Detect which cell encompasses the target text, then output its (x, y) center coordinate. 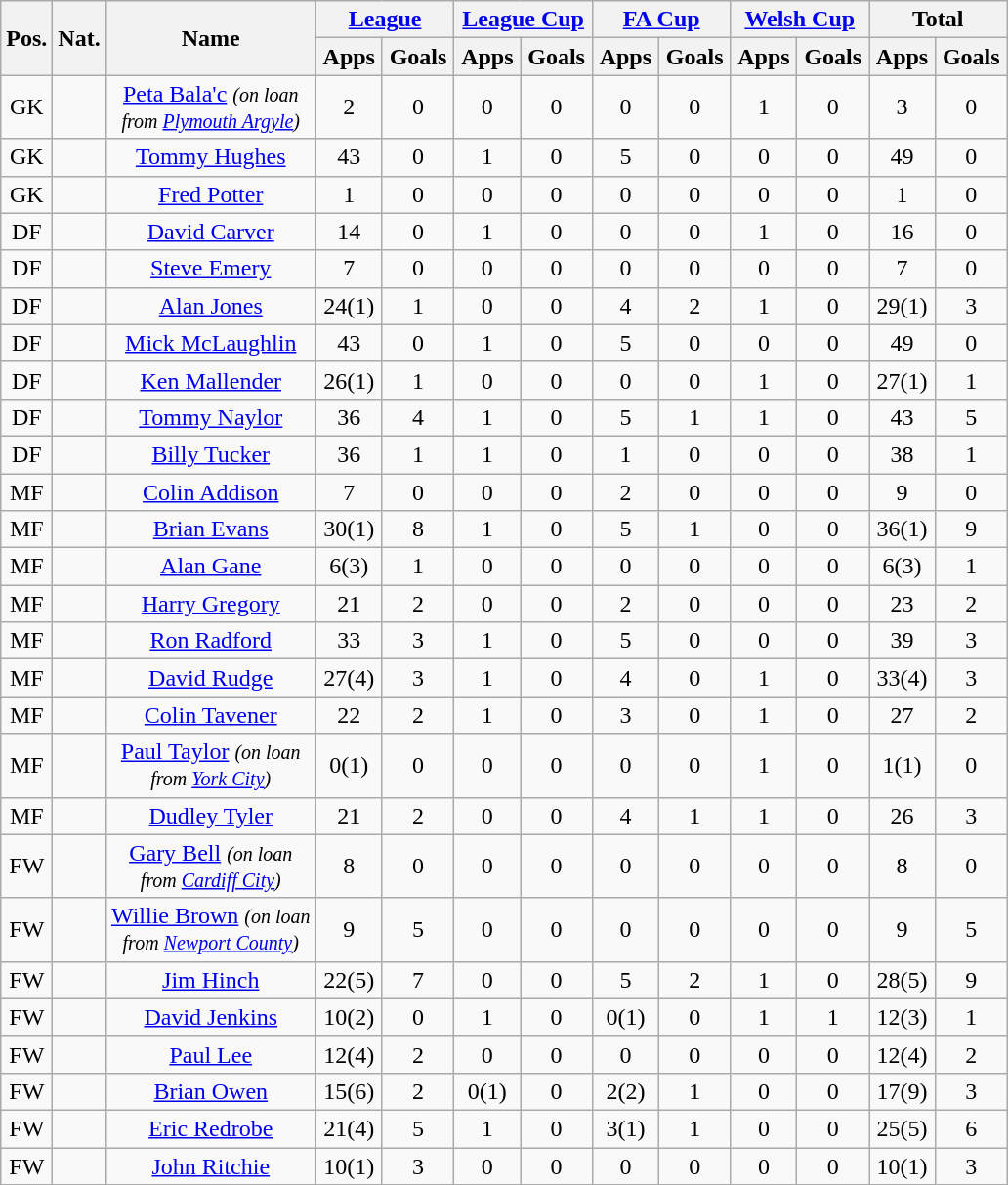
Name (211, 38)
Ken Mallender (211, 380)
Tommy Naylor (211, 417)
26(1) (349, 380)
Harry Gregory (211, 604)
Paul Lee (211, 1054)
3(1) (625, 1128)
Pos. (27, 38)
Total (939, 20)
Willie Brown (on loan from Newport County) (211, 930)
1(1) (903, 766)
23 (903, 604)
Alan Jones (211, 306)
Steve Emery (211, 269)
33 (349, 641)
Dudley Tyler (211, 816)
26 (903, 816)
Billy Tucker (211, 454)
12(3) (903, 1017)
10(2) (349, 1017)
14 (349, 232)
David Rudge (211, 678)
6 (971, 1128)
Ron Radford (211, 641)
25(5) (903, 1128)
27(1) (903, 380)
27(4) (349, 678)
FA Cup (661, 20)
Brian Owen (211, 1091)
League (385, 20)
Peta Bala'c (on loan from Plymouth Argyle) (211, 107)
John Ritchie (211, 1165)
29(1) (903, 306)
David Carver (211, 232)
27 (903, 715)
2(2) (625, 1091)
Colin Addison (211, 491)
Mick McLaughlin (211, 343)
Colin Tavener (211, 715)
22 (349, 715)
33(4) (903, 678)
David Jenkins (211, 1017)
17(9) (903, 1091)
Nat. (79, 38)
Jim Hinch (211, 980)
Gary Bell (on loan from Cardiff City) (211, 866)
Alan Gane (211, 567)
15(6) (349, 1091)
16 (903, 232)
28(5) (903, 980)
Welsh Cup (800, 20)
Eric Redrobe (211, 1128)
Tommy Hughes (211, 157)
22(5) (349, 980)
Fred Potter (211, 194)
39 (903, 641)
League Cup (524, 20)
30(1) (349, 529)
24(1) (349, 306)
38 (903, 454)
21(4) (349, 1128)
Brian Evans (211, 529)
36(1) (903, 529)
Paul Taylor (on loan from York City) (211, 766)
